Provide the (x, y) coordinate of the cell's center where the given text is located.  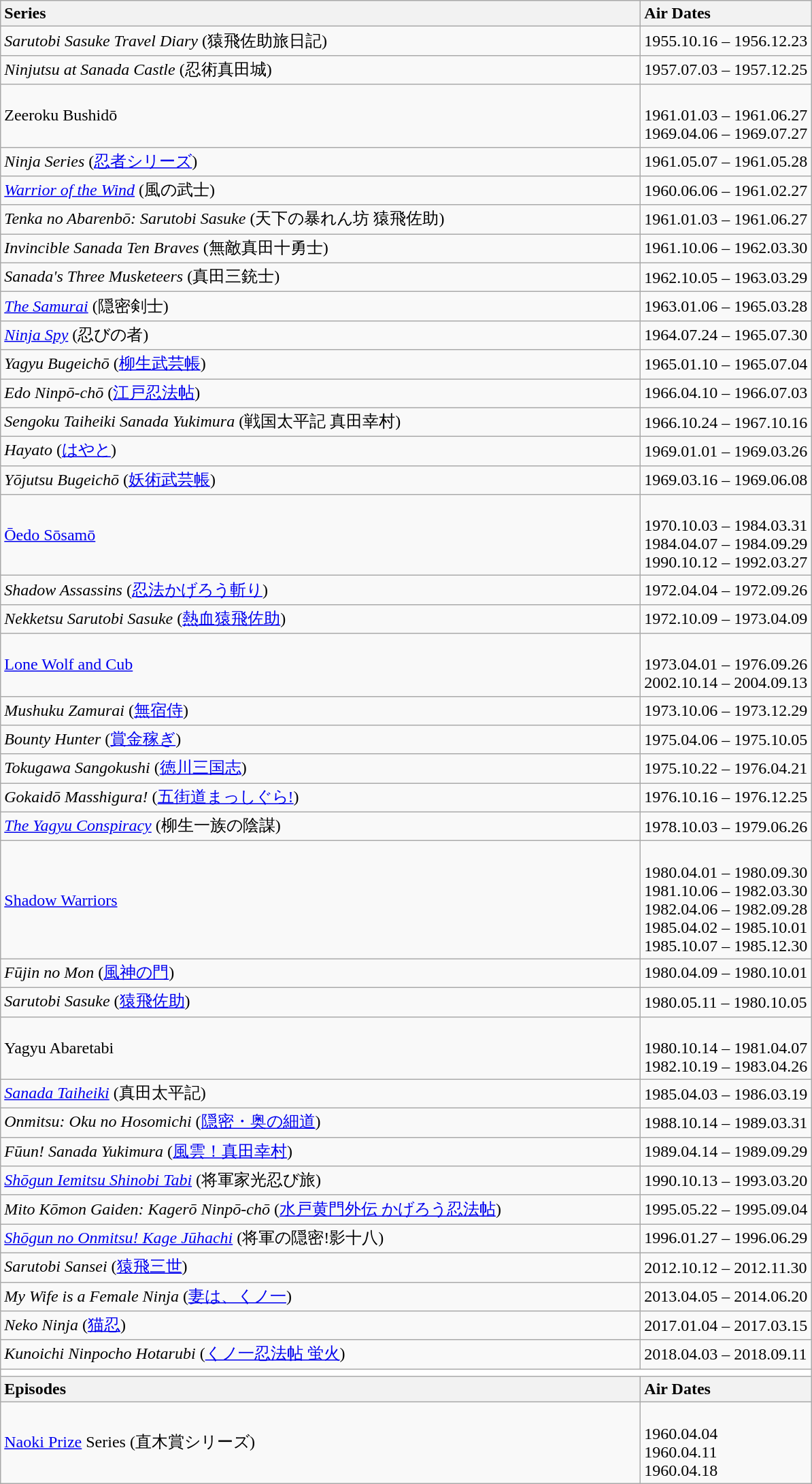
Sarutobi Sasuke Travel Diary (猿飛佐助旅日記) (321, 41)
1961.05.07 – 1961.05.28 (726, 162)
1990.10.13 – 1993.03.20 (726, 1181)
1973.10.06 – 1973.12.29 (726, 710)
Shōgun Iemitsu Shinobi Tabi (将軍家光忍び旅) (321, 1181)
2017.01.04 – 2017.03.15 (726, 1325)
Yagyu Abaretabi (321, 1048)
Tokugawa Sangokushi (徳川三国志) (321, 769)
1985.04.03 – 1986.03.19 (726, 1094)
Sarutobi Sasuke (猿飛佐助) (321, 1002)
1996.01.27 – 1996.06.29 (726, 1238)
1966.04.10 – 1966.07.03 (726, 393)
The Yagyu Conspiracy (柳生一族の陰謀) (321, 826)
1969.01.01 – 1969.03.26 (726, 452)
Sarutobi Sansei (猿飛三世) (321, 1267)
1955.10.16 – 1956.12.23 (726, 41)
1988.10.14 – 1989.03.31 (726, 1123)
Shōgun no Onmitsu! Kage Jūhachi (将軍の隠密!影十八) (321, 1238)
The Samurai (隠密剣士) (321, 306)
1966.10.24 – 1967.10.16 (726, 422)
2012.10.12 – 2012.11.30 (726, 1267)
1975.04.06 – 1975.10.05 (726, 740)
1980.05.11 – 1980.10.05 (726, 1002)
Shadow Warriors (321, 900)
Neko Ninja (猫忍) (321, 1325)
Ōedo Sōsamō (321, 535)
My Wife is a Female Ninja (妻は、くノ一) (321, 1297)
2013.04.05 – 2014.06.20 (726, 1297)
2018.04.03 – 2018.09.11 (726, 1354)
1980.04.09 – 1980.10.01 (726, 973)
1961.01.03 – 1961.06.271969.04.06 – 1969.07.27 (726, 116)
1972.04.04 – 1972.09.26 (726, 591)
Nekketsu Sarutobi Sasuke (熱血猿飛佐助) (321, 619)
1965.01.10 – 1965.07.04 (726, 365)
1970.10.03 – 1984.03.311984.04.07 – 1984.09.291990.10.12 – 1992.03.27 (726, 535)
Kunoichi Ninpocho Hotarubi (くノ一忍法帖 蛍火) (321, 1354)
1976.10.16 – 1976.12.25 (726, 797)
1961.10.06 – 1962.03.30 (726, 249)
1989.04.14 – 1989.09.29 (726, 1151)
Ninjutsu at Sanada Castle (忍術真田城) (321, 69)
Zeeroku Bushidō (321, 116)
Yōjutsu Bugeichō (妖術武芸帳) (321, 480)
Warrior of the Wind (風の武士) (321, 191)
Series (321, 14)
Tenka no Abarenbō: Sarutobi Sasuke (天下の暴れん坊 猿飛佐助) (321, 219)
Shadow Assassins (忍法かげろう斬り) (321, 591)
Gokaidō Masshigura! (五街道まっしぐら!) (321, 797)
1980.10.14 – 1981.04.071982.10.19 – 1983.04.26 (726, 1048)
Mito Kōmon Gaiden: Kagerō Ninpō-chō (水戸黄門外伝 かげろう忍法帖) (321, 1210)
Invincible Sanada Ten Braves (無敵真田十勇士) (321, 249)
1960.06.06 – 1961.02.27 (726, 191)
1973.04.01 – 1976.09.262002.10.14 – 2004.09.13 (726, 665)
1960.04.041960.04.111960.04.18 (726, 1442)
1978.10.03 – 1979.06.26 (726, 826)
Ninja Spy (忍びの者) (321, 335)
1961.01.03 – 1961.06.27 (726, 219)
1995.05.22 – 1995.09.04 (726, 1210)
Ninja Series (忍者シリーズ) (321, 162)
Edo Ninpō-chō (江戸忍法帖) (321, 393)
Hayato (はやと) (321, 452)
1969.03.16 – 1969.06.08 (726, 480)
1963.01.06 – 1965.03.28 (726, 306)
Mushuku Zamurai (無宿侍) (321, 710)
1957.07.03 – 1957.12.25 (726, 69)
1972.10.09 – 1973.04.09 (726, 619)
Yagyu Bugeichō (柳生武芸帳) (321, 365)
Fūjin no Mon (風神の門) (321, 973)
Onmitsu: Oku no Hosomichi (隠密・奥の細道) (321, 1123)
1975.10.22 – 1976.04.21 (726, 769)
1964.07.24 – 1965.07.30 (726, 335)
1962.10.05 – 1963.03.29 (726, 278)
Naoki Prize Series (直木賞シリーズ) (321, 1442)
1980.04.01 – 1980.09.301981.10.06 – 1982.03.301982.04.06 – 1982.09.281985.04.02 – 1985.10.011985.10.07 – 1985.12.30 (726, 900)
Bounty Hunter (賞金稼ぎ) (321, 740)
Episodes (321, 1389)
Lone Wolf and Cub (321, 665)
Sanada's Three Musketeers (真田三銃士) (321, 278)
Sanada Taiheiki (真田太平記) (321, 1094)
Fūun! Sanada Yukimura (風雲！真田幸村) (321, 1151)
Sengoku Taiheiki Sanada Yukimura (戦国太平記 真田幸村) (321, 422)
